Pinpoint the cell where the given text exists, returning its [X, Y] midpoint coordinate. 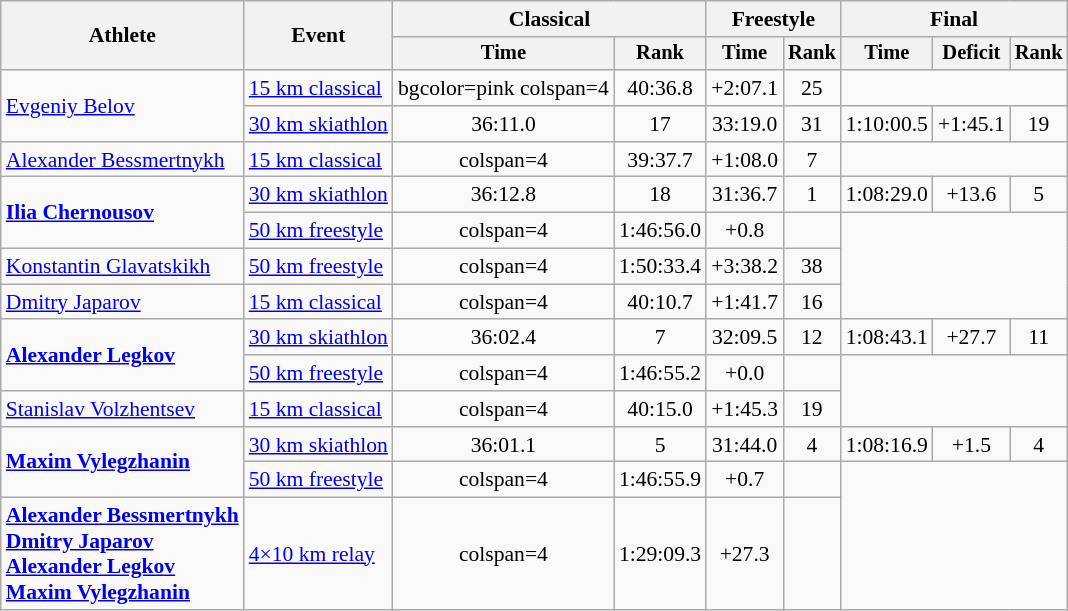
+27.7 [972, 338]
Deficit [972, 54]
+0.7 [744, 480]
12 [812, 338]
Final [954, 19]
36:11.0 [504, 124]
+1:08.0 [744, 160]
Alexander BessmertnykhDmitry JaparovAlexander LegkovMaxim Vylegzhanin [122, 554]
Evgeniy Belov [122, 106]
Stanislav Volzhentsev [122, 409]
Konstantin Glavatskikh [122, 267]
+0.0 [744, 373]
1:46:55.9 [660, 480]
1 [812, 195]
+1:45.1 [972, 124]
1:08:43.1 [887, 338]
36:12.8 [504, 195]
Maxim Vylegzhanin [122, 462]
Event [318, 36]
16 [812, 302]
38 [812, 267]
Dmitry Japarov [122, 302]
1:50:33.4 [660, 267]
31:44.0 [744, 445]
Athlete [122, 36]
Alexander Legkov [122, 356]
+1.5 [972, 445]
36:01.1 [504, 445]
25 [812, 88]
36:02.4 [504, 338]
40:10.7 [660, 302]
+13.6 [972, 195]
+2:07.1 [744, 88]
1:08:29.0 [887, 195]
Classical [550, 19]
Freestyle [773, 19]
1:29:09.3 [660, 554]
31:36.7 [744, 195]
31 [812, 124]
+3:38.2 [744, 267]
1:08:16.9 [887, 445]
1:10:00.5 [887, 124]
1:46:56.0 [660, 231]
+27.3 [744, 554]
39:37.7 [660, 160]
+0.8 [744, 231]
Ilia Chernousov [122, 212]
18 [660, 195]
11 [1039, 338]
33:19.0 [744, 124]
+1:41.7 [744, 302]
4×10 km relay [318, 554]
17 [660, 124]
40:36.8 [660, 88]
+1:45.3 [744, 409]
1:46:55.2 [660, 373]
Alexander Bessmertnykh [122, 160]
bgcolor=pink colspan=4 [504, 88]
32:09.5 [744, 338]
40:15.0 [660, 409]
